Scan for the cell matching the given text and deliver its (x, y) coordinate at center. 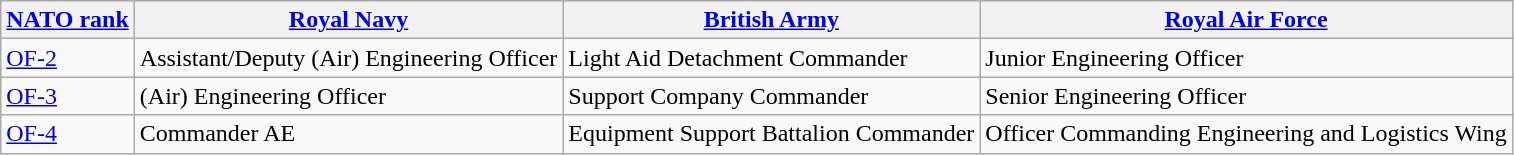
OF-3 (68, 96)
Support Company Commander (772, 96)
OF-2 (68, 58)
Commander AE (348, 134)
(Air) Engineering Officer (348, 96)
Senior Engineering Officer (1246, 96)
Officer Commanding Engineering and Logistics Wing (1246, 134)
NATO rank (68, 20)
Royal Navy (348, 20)
Equipment Support Battalion Commander (772, 134)
Royal Air Force (1246, 20)
Junior Engineering Officer (1246, 58)
Assistant/Deputy (Air) Engineering Officer (348, 58)
Light Aid Detachment Commander (772, 58)
British Army (772, 20)
OF-4 (68, 134)
